Return [X, Y] of the center of cell containing provided text 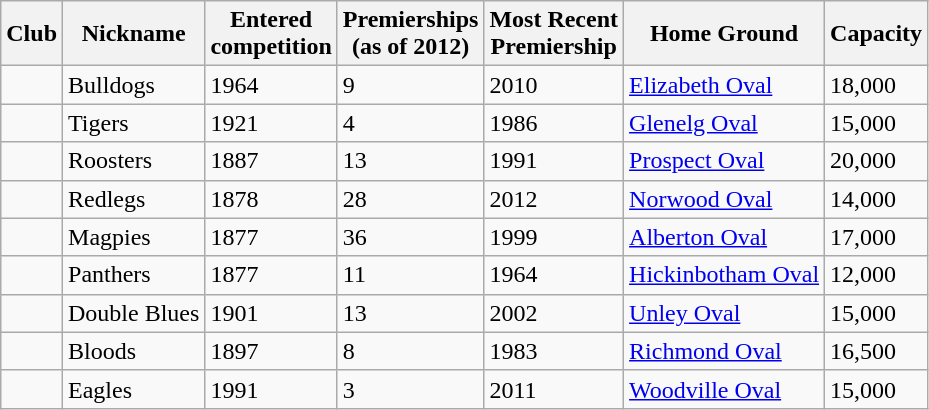
Hickinbotham Oval [724, 275]
28 [410, 199]
Richmond Oval [724, 351]
Norwood Oval [724, 199]
Most RecentPremiership [554, 34]
Prospect Oval [724, 161]
Home Ground [724, 34]
Eagles [134, 389]
Roosters [134, 161]
1901 [271, 313]
2012 [554, 199]
Capacity [876, 34]
16,500 [876, 351]
14,000 [876, 199]
20,000 [876, 161]
Bulldogs [134, 85]
1887 [271, 161]
9 [410, 85]
1999 [554, 237]
1986 [554, 123]
Woodville Oval [724, 389]
2002 [554, 313]
1897 [271, 351]
Tigers [134, 123]
Redlegs [134, 199]
11 [410, 275]
1983 [554, 351]
Bloods [134, 351]
Unley Oval [724, 313]
Glenelg Oval [724, 123]
Panthers [134, 275]
36 [410, 237]
2010 [554, 85]
8 [410, 351]
Nickname [134, 34]
18,000 [876, 85]
2011 [554, 389]
12,000 [876, 275]
Enteredcompetition [271, 34]
1878 [271, 199]
4 [410, 123]
Premierships(as of 2012) [410, 34]
Club [32, 34]
Elizabeth Oval [724, 85]
3 [410, 389]
1921 [271, 123]
17,000 [876, 237]
Magpies [134, 237]
Alberton Oval [724, 237]
Double Blues [134, 313]
